Pinpoint the cell where the given text exists, returning its [x, y] midpoint coordinate. 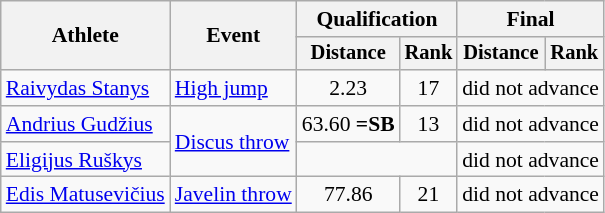
17 [429, 88]
13 [429, 124]
21 [429, 195]
Javelin throw [234, 195]
Raivydas Stanys [86, 88]
High jump [234, 88]
Qualification [377, 19]
2.23 [348, 88]
Andrius Gudžius [86, 124]
Eligijus Ruškys [86, 160]
Final [530, 19]
Discus throw [234, 142]
Edis Matusevičius [86, 195]
63.60 =SB [348, 124]
Athlete [86, 36]
Event [234, 36]
77.86 [348, 195]
